Search for the cell housing the specified text and yield its [x, y] center coordinate. 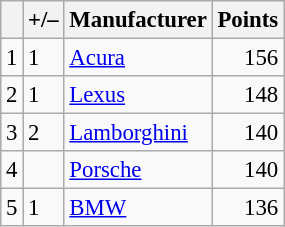
Porsche [138, 170]
Acura [138, 58]
Lexus [138, 95]
156 [248, 58]
BMW [138, 208]
136 [248, 208]
5 [12, 208]
3 [12, 133]
Points [248, 20]
Manufacturer [138, 20]
+/– [44, 20]
4 [12, 170]
Lamborghini [138, 133]
148 [248, 95]
